For the text-containing cell, return its midpoint in (x, y) coordinate format. 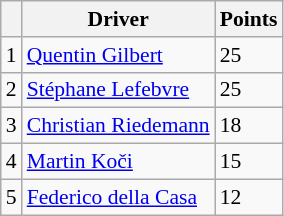
4 (12, 162)
Federico della Casa (118, 197)
3 (12, 126)
15 (249, 162)
5 (12, 197)
12 (249, 197)
1 (12, 55)
Martin Koči (118, 162)
Points (249, 19)
Driver (118, 19)
Quentin Gilbert (118, 55)
Christian Riedemann (118, 126)
18 (249, 126)
2 (12, 90)
Stéphane Lefebvre (118, 90)
